Find where the given text appears and provide that cell's center as (X, Y) coordinate. 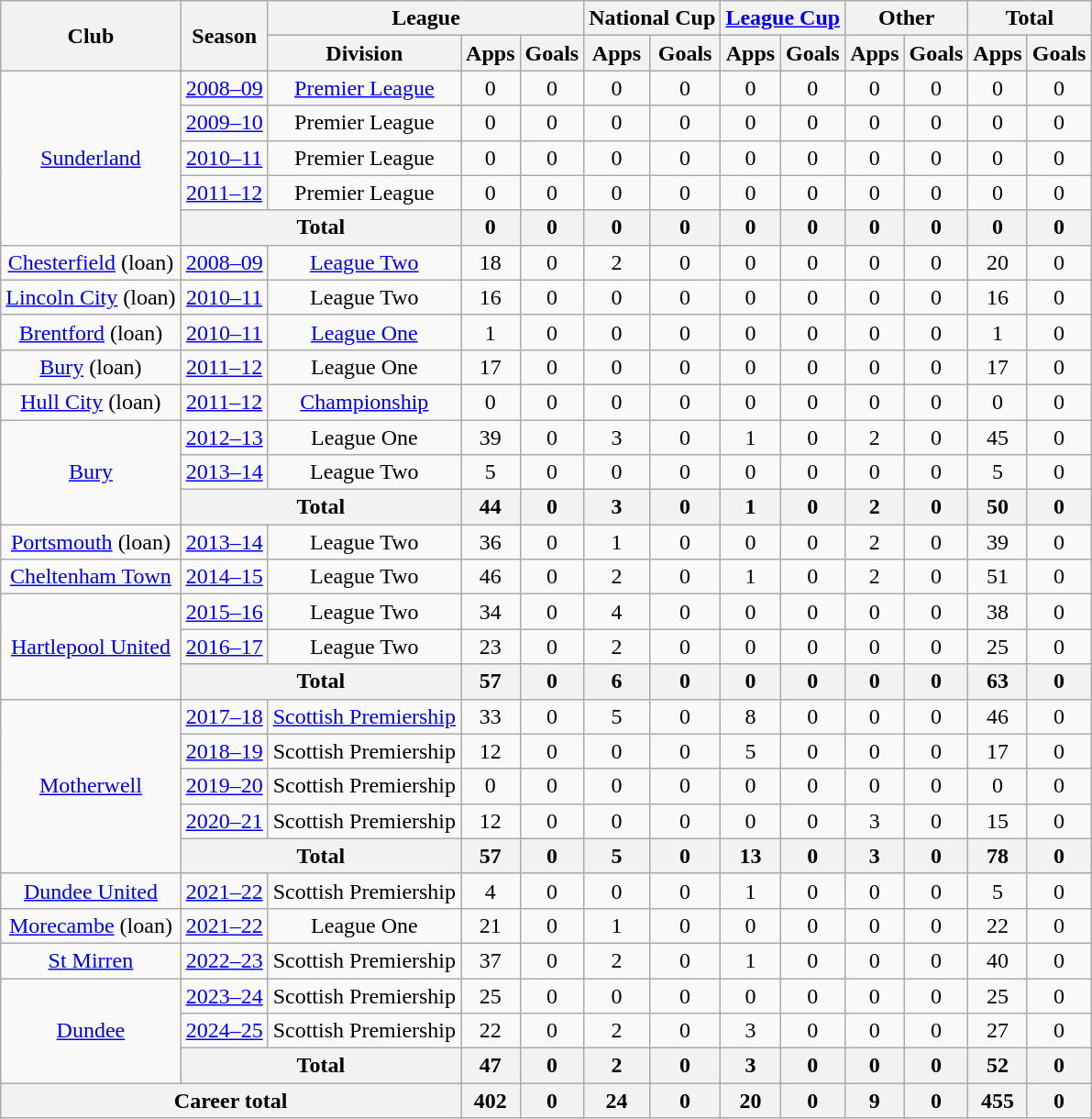
40 (998, 960)
2018–19 (224, 751)
27 (998, 1031)
15 (998, 821)
Chesterfield (loan) (91, 262)
Motherwell (91, 786)
52 (998, 1066)
Season (224, 36)
2022–23 (224, 960)
21 (491, 925)
Cheltenham Town (91, 577)
Brentford (loan) (91, 332)
9 (875, 1101)
8 (750, 716)
Lincoln City (loan) (91, 297)
2017–18 (224, 716)
45 (998, 438)
455 (998, 1101)
18 (491, 262)
National Cup (653, 18)
Dundee (91, 1030)
37 (491, 960)
Hartlepool United (91, 647)
Sunderland (91, 158)
Portsmouth (loan) (91, 542)
63 (998, 681)
St Mirren (91, 960)
2009–10 (224, 123)
33 (491, 716)
13 (750, 856)
2012–13 (224, 438)
Bury (91, 472)
36 (491, 542)
Morecambe (loan) (91, 925)
Dundee United (91, 891)
38 (998, 612)
50 (998, 507)
34 (491, 612)
2016–17 (224, 647)
6 (617, 681)
Hull City (loan) (91, 402)
47 (491, 1066)
Career total (231, 1101)
Other (907, 18)
78 (998, 856)
2019–20 (224, 786)
Bury (loan) (91, 367)
2024–25 (224, 1031)
League (425, 18)
24 (617, 1101)
44 (491, 507)
Championship (364, 402)
Division (364, 53)
2023–24 (224, 995)
23 (491, 647)
402 (491, 1101)
2015–16 (224, 612)
Club (91, 36)
2014–15 (224, 577)
51 (998, 577)
League Cup (783, 18)
2020–21 (224, 821)
